Return the [x, y] coordinate for the center point of the cell that contains the specified text.  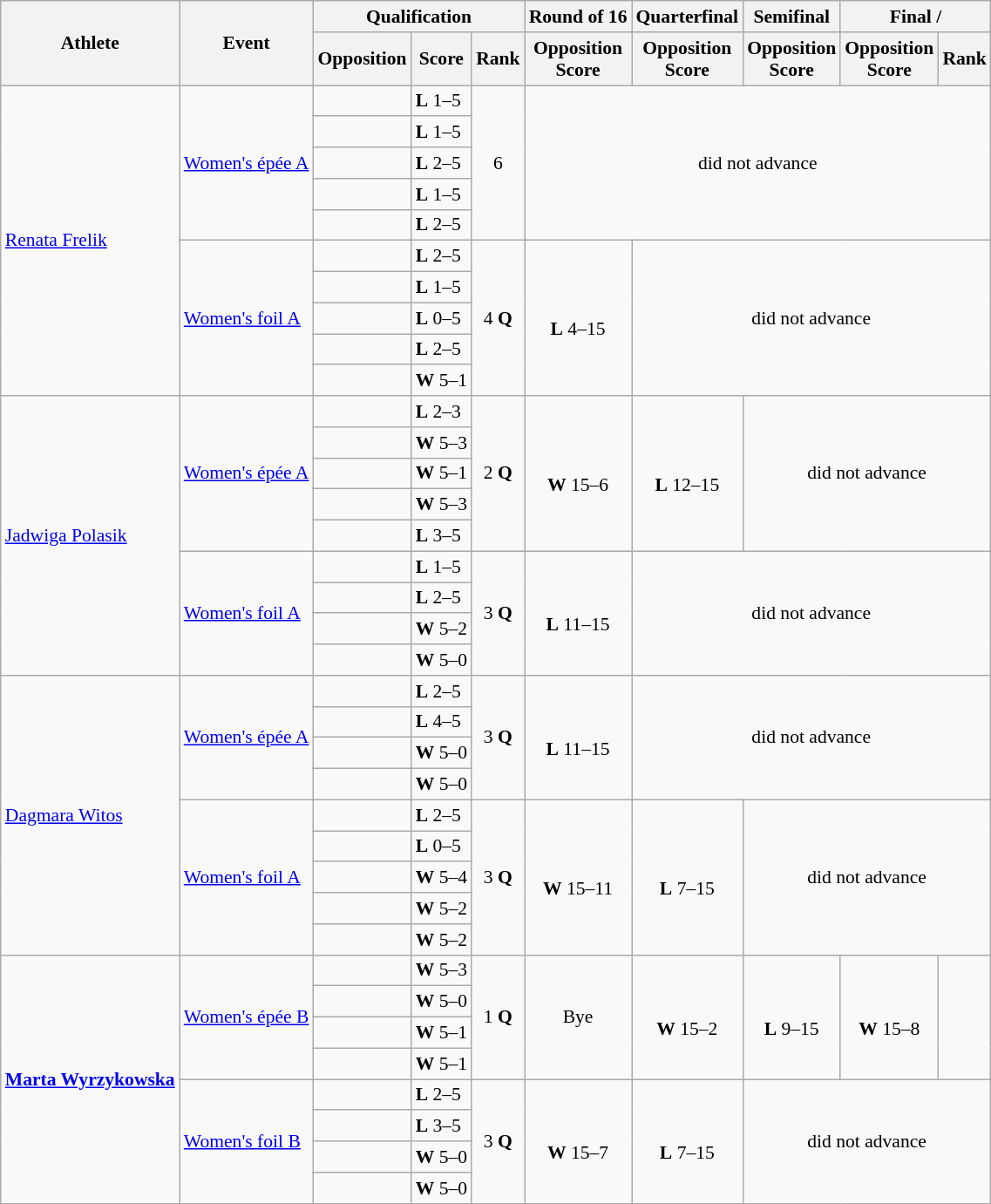
W 15–11 [579, 877]
Qualification [418, 17]
Bye [579, 1017]
Opposition [362, 59]
W 15–7 [579, 1141]
Women's foil B [247, 1141]
4 Q [499, 318]
Semifinal [791, 17]
Final / [915, 17]
Dagmara Witos [91, 816]
Athlete [91, 44]
Quarterfinal [687, 17]
6 [499, 163]
Score [441, 59]
W 15–8 [889, 1017]
Marta Wyrzykowska [91, 1079]
L 2–3 [441, 412]
L 9–15 [791, 1017]
L 4–15 [579, 318]
Jadwiga Polasik [91, 535]
W 15–2 [687, 1017]
L 12–15 [687, 473]
Round of 16 [579, 17]
W 5–4 [441, 878]
Women's épée B [247, 1017]
W 15–6 [579, 473]
1 Q [499, 1017]
L 4–5 [441, 722]
Renata Frelik [91, 241]
Event [247, 44]
2 Q [499, 473]
